Return the (X, Y) coordinate for the center point of the cell that contains the specified text.  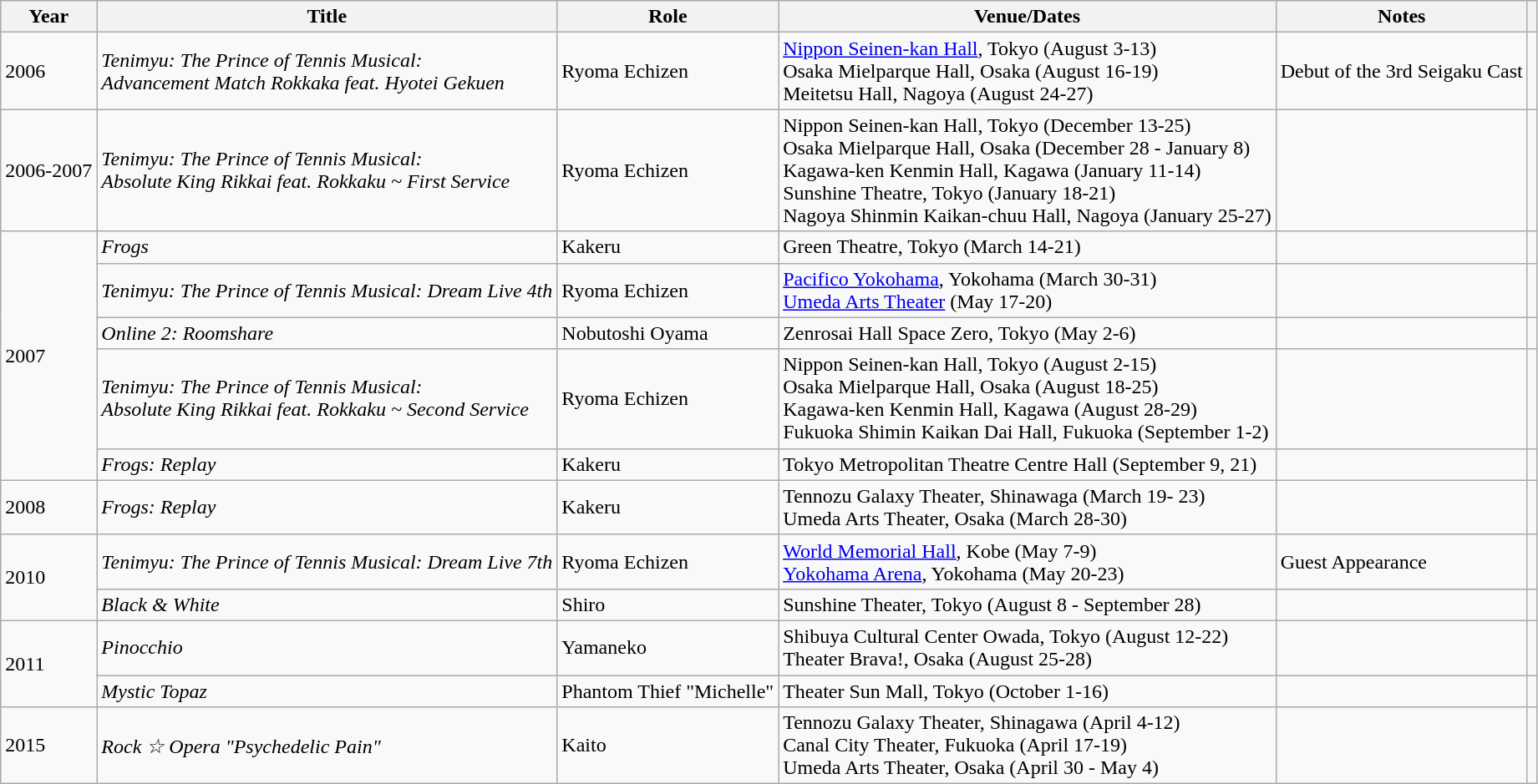
2006 (48, 71)
Shiro (668, 604)
Frogs (327, 247)
Title (327, 17)
Green Theatre, Tokyo (March 14-21) (1028, 247)
Black & White (327, 604)
2011 (48, 663)
Yamaneko (668, 648)
Guest Appearance (1402, 561)
Sunshine Theater, Tokyo (August 8 - September 28) (1028, 604)
Shibuya Cultural Center Owada, Tokyo (August 12-22)Theater Brava!, Osaka (August 25-28) (1028, 648)
Year (48, 17)
Zenrosai Hall Space Zero, Tokyo (May 2-6) (1028, 333)
Notes (1402, 17)
Tenimyu: The Prince of Tennis Musical: Dream Live 4th (327, 291)
Tenimyu: The Prince of Tennis Musical: Dream Live 7th (327, 561)
2015 (48, 746)
Mystic Topaz (327, 690)
2008 (48, 508)
2007 (48, 356)
Role (668, 17)
Tenimyu: The Prince of Tennis Musical:Absolute King Rikkai feat. Rokkaku ~ First Service (327, 170)
Phantom Thief "Michelle" (668, 690)
Debut of the 3rd Seigaku Cast (1402, 71)
Tennozu Galaxy Theater, Shinagawa (April 4-12)Canal City Theater, Fukuoka (April 17-19)Umeda Arts Theater, Osaka (April 30 - May 4) (1028, 746)
2006-2007 (48, 170)
Kaito (668, 746)
Nobutoshi Oyama (668, 333)
Nippon Seinen-kan Hall, Tokyo (August 3-13)Osaka Mielparque Hall, Osaka (August 16-19)Meitetsu Hall, Nagoya (August 24-27) (1028, 71)
Tenimyu: The Prince of Tennis Musical:Absolute King Rikkai feat. Rokkaku ~ Second Service (327, 399)
Online 2: Roomshare (327, 333)
2010 (48, 578)
Pacifico Yokohama, Yokohama (March 30-31)Umeda Arts Theater (May 17-20) (1028, 291)
Tenimyu: The Prince of Tennis Musical:Advancement Match Rokkaka feat. Hyotei Gekuen (327, 71)
Pinocchio (327, 648)
Tennozu Galaxy Theater, Shinawaga (March 19- 23)Umeda Arts Theater, Osaka (March 28-30) (1028, 508)
Rock ☆ Opera "Psychedelic Pain" (327, 746)
Theater Sun Mall, Tokyo (October 1-16) (1028, 690)
Tokyo Metropolitan Theatre Centre Hall (September 9, 21) (1028, 464)
World Memorial Hall, Kobe (May 7-9)Yokohama Arena, Yokohama (May 20-23) (1028, 561)
Venue/Dates (1028, 17)
